Output the (x, y) coordinate of the center of the cell containing the given text.  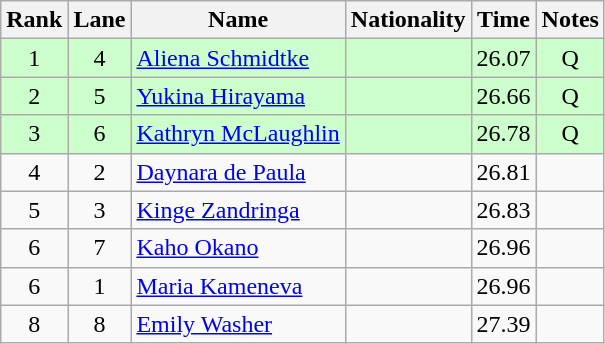
Kaho Okano (238, 248)
Kinge Zandringa (238, 210)
26.83 (504, 210)
Aliena Schmidtke (238, 58)
26.78 (504, 134)
Lane (100, 20)
26.07 (504, 58)
Kathryn McLaughlin (238, 134)
Yukina Hirayama (238, 96)
Name (238, 20)
Emily Washer (238, 324)
7 (100, 248)
Nationality (408, 20)
Maria Kameneva (238, 286)
Notes (570, 20)
Daynara de Paula (238, 172)
Time (504, 20)
26.81 (504, 172)
26.66 (504, 96)
27.39 (504, 324)
Rank (34, 20)
